Find where the given text appears and provide that cell's center as (X, Y) coordinate. 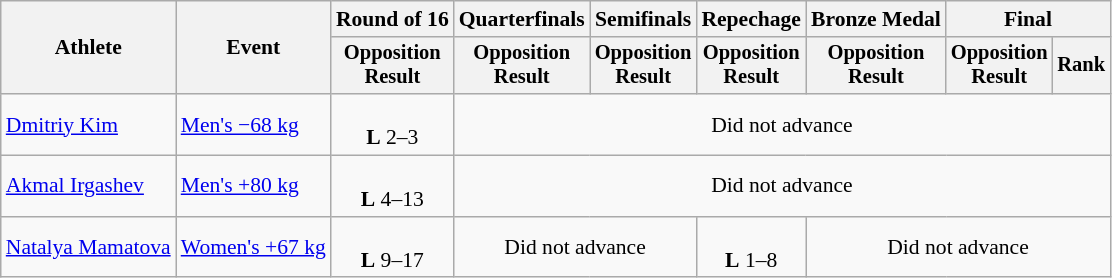
L 1–8 (751, 248)
Women's +67 kg (254, 248)
L 9–17 (392, 248)
Rank (1081, 66)
L 4–13 (392, 186)
Men's −68 kg (254, 124)
Men's +80 kg (254, 186)
Bronze Medal (876, 19)
Quarterfinals (522, 19)
Akmal Irgashev (88, 186)
Semifinals (644, 19)
Dmitriy Kim (88, 124)
Athlete (88, 48)
Natalya Mamatova (88, 248)
Repechage (751, 19)
Final (1028, 19)
Event (254, 48)
L 2–3 (392, 124)
Round of 16 (392, 19)
